Detect which cell encompasses the target text, then output its [X, Y] center coordinate. 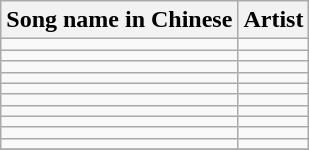
Artist [274, 20]
Song name in Chinese [120, 20]
